Return the (x, y) coordinate for the center point of the cell that contains the specified text.  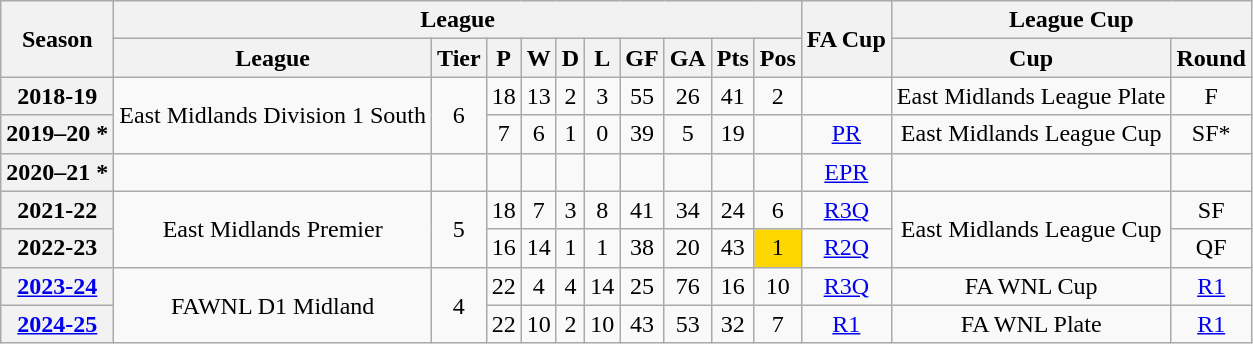
FAWNL D1 Midland (273, 305)
38 (642, 248)
QF (1211, 248)
Tier (460, 58)
East Midlands League Plate (1031, 96)
W (538, 58)
GF (642, 58)
76 (688, 286)
53 (688, 324)
55 (642, 96)
Pos (778, 58)
SF (1211, 210)
FA WNL Cup (1031, 286)
P (504, 58)
39 (642, 134)
F (1211, 96)
34 (688, 210)
GA (688, 58)
20 (688, 248)
D (570, 58)
Season (58, 39)
East Midlands Premier (273, 229)
2019–20 * (58, 134)
Cup (1031, 58)
32 (732, 324)
2021-22 (58, 210)
EPR (846, 172)
2022-23 (58, 248)
24 (732, 210)
League Cup (1071, 20)
13 (538, 96)
FA WNL Plate (1031, 324)
2018-19 (58, 96)
2024-25 (58, 324)
Round (1211, 58)
R2Q (846, 248)
26 (688, 96)
19 (732, 134)
PR (846, 134)
2023-24 (58, 286)
Pts (732, 58)
FA Cup (846, 39)
8 (602, 210)
SF* (1211, 134)
East Midlands Division 1 South (273, 115)
2020–21 * (58, 172)
L (602, 58)
25 (642, 286)
0 (602, 134)
